Search for the cell housing the specified text and yield its (x, y) center coordinate. 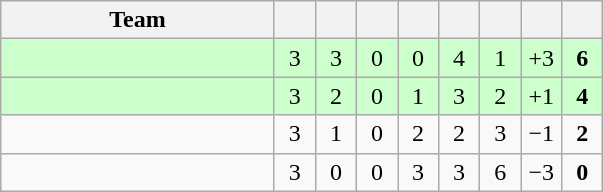
Team (138, 20)
−3 (542, 172)
+3 (542, 58)
+1 (542, 96)
−1 (542, 134)
